Output the (X, Y) coordinate of the center of the cell containing the given text.  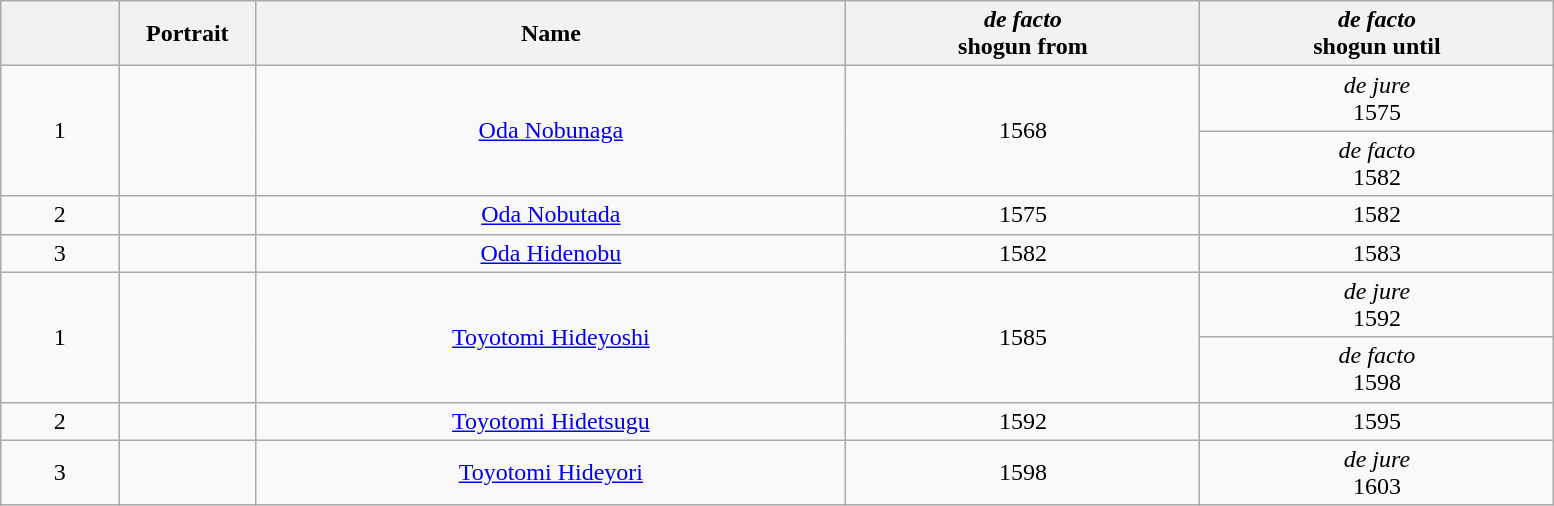
1592 (1023, 421)
de facto1582 (1377, 164)
de jure1592 (1377, 304)
1575 (1023, 215)
de facto shogun until (1377, 34)
Toyotomi Hideyori (551, 472)
Toyotomi Hideyoshi (551, 337)
1595 (1377, 421)
de facto shogun from (1023, 34)
1583 (1377, 253)
Portrait (188, 34)
Oda Nobutada (551, 215)
Toyotomi Hidetsugu (551, 421)
1598 (1023, 472)
1568 (1023, 131)
de jure1603 (1377, 472)
Oda Hidenobu (551, 253)
Oda Nobunaga (551, 131)
de jure1575 (1377, 98)
de facto1598 (1377, 370)
Name (551, 34)
1585 (1023, 337)
